Return the [x, y] coordinate for the center point of the cell that contains the specified text.  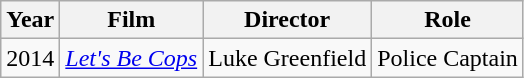
Role [448, 20]
2014 [30, 58]
Director [288, 20]
Let's Be Cops [132, 58]
Luke Greenfield [288, 58]
Film [132, 20]
Police Captain [448, 58]
Year [30, 20]
